Output the [x, y] coordinate of the center of the cell containing the given text.  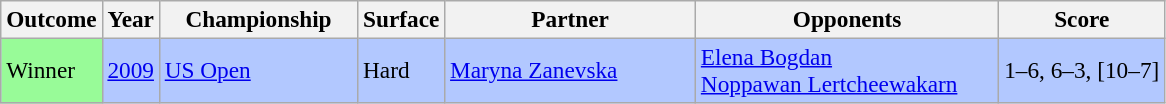
Winner [52, 70]
1–6, 6–3, [10–7] [1082, 70]
2009 [130, 70]
US Open [258, 70]
Score [1082, 19]
Surface [402, 19]
Partner [570, 19]
Maryna Zanevska [570, 70]
Opponents [846, 19]
Outcome [52, 19]
Hard [402, 70]
Championship [258, 19]
Elena Bogdan Noppawan Lertcheewakarn [846, 70]
Year [130, 19]
